Capture the cell that displays the provided text and extract its (x, y) central coordinate. 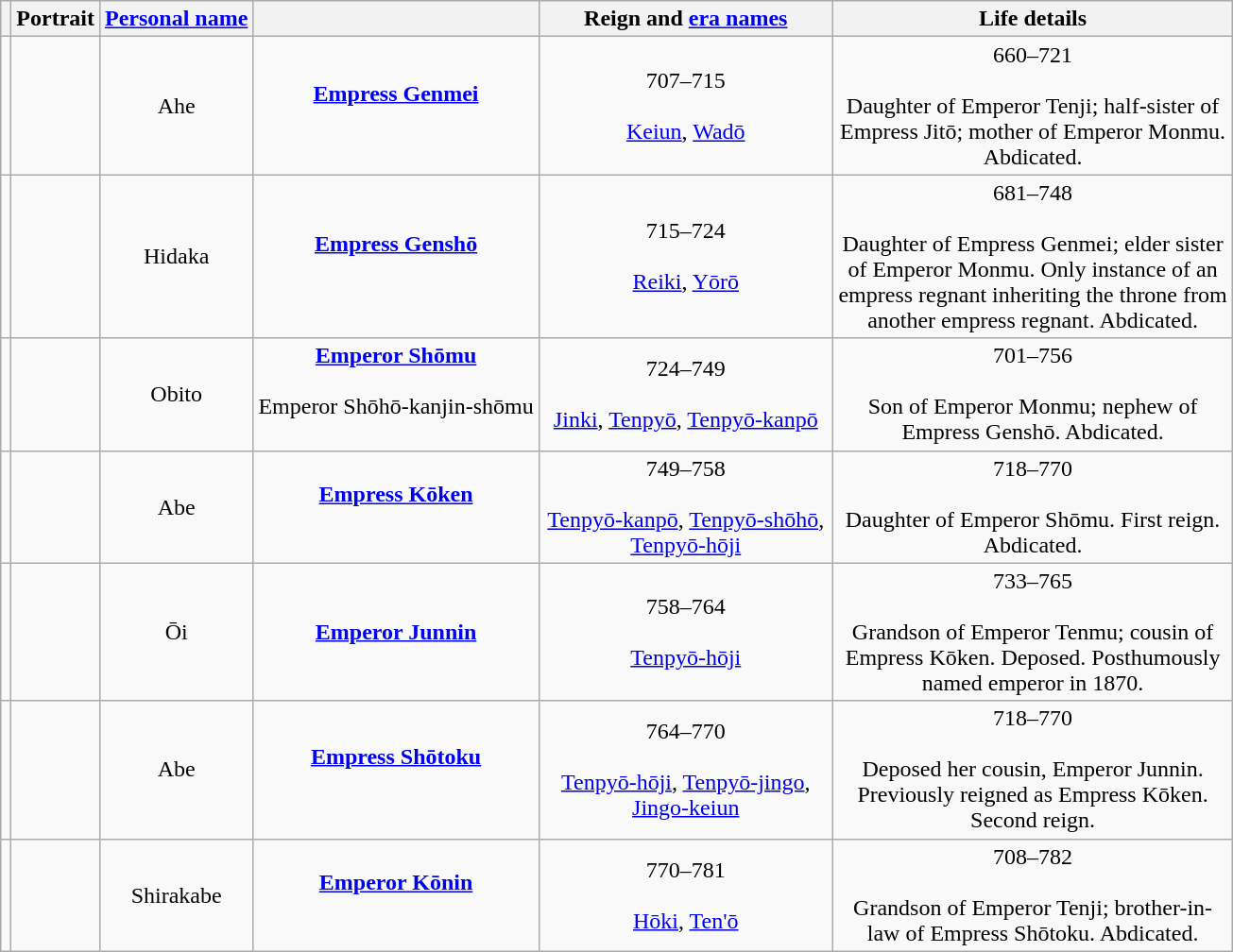
Personal name (176, 19)
Portrait (56, 19)
701–756Son of Emperor Monmu; nephew of Empress Genshō. Abdicated. (1033, 395)
758–764Tenpyō-hōji (686, 632)
724–749Jinki, Tenpyō, Tenpyō-kanpō (686, 395)
764–770Tenpyō-hōji, Tenpyō-jingo, Jingo-keiun (686, 770)
708–782Grandson of Emperor Tenji; brother-in-law of Empress Shōtoku. Abdicated. (1033, 895)
Ōi (176, 632)
Empress Genshō (396, 257)
Obito (176, 395)
718–770Deposed her cousin, Emperor Junnin. Previously reigned as Empress Kōken. Second reign. (1033, 770)
660–721Daughter of Emperor Tenji; half-sister of Empress Jitō; mother of Emperor Monmu. Abdicated. (1033, 106)
749–758Tenpyō-kanpō, Tenpyō-shōhō, Tenpyō-hōji (686, 506)
770–781Hōki, Ten'ō (686, 895)
715–724Reiki, Yōrō (686, 257)
Emperor Kōnin (396, 895)
Emperor ShōmuEmperor Shōhō-kanjin-shōmu (396, 395)
Hidaka (176, 257)
Emperor Junnin (396, 632)
707–715Keiun, Wadō (686, 106)
Empress Shōtoku (396, 770)
733–765Grandson of Emperor Tenmu; cousin of Empress Kōken. Deposed. Posthumously named emperor in 1870. (1033, 632)
Empress Genmei (396, 106)
Empress Kōken (396, 506)
Life details (1033, 19)
Ahe (176, 106)
718–770Daughter of Emperor Shōmu. First reign. Abdicated. (1033, 506)
Reign and era names (686, 19)
Shirakabe (176, 895)
